Scan for the cell matching the given text and deliver its [x, y] coordinate at center. 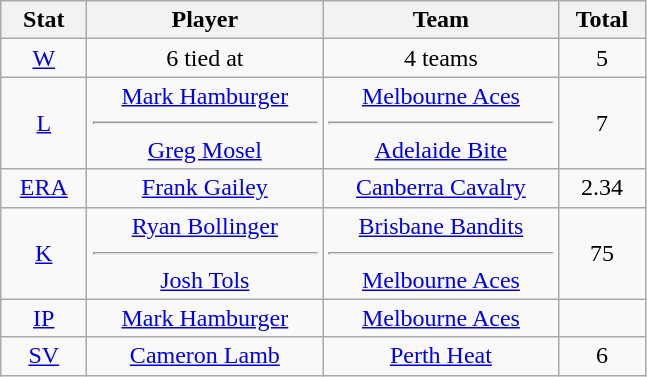
Ryan BollingerJosh Tols [205, 253]
Total [602, 20]
Team [441, 20]
2.34 [602, 188]
Mark HamburgerGreg Mosel [205, 123]
Frank Gailey [205, 188]
4 teams [441, 58]
Mark Hamburger [205, 318]
K [44, 253]
Canberra Cavalry [441, 188]
Perth Heat [441, 356]
6 [602, 356]
SV [44, 356]
5 [602, 58]
Stat [44, 20]
Player [205, 20]
7 [602, 123]
W [44, 58]
L [44, 123]
Brisbane BanditsMelbourne Aces [441, 253]
6 tied at [205, 58]
Melbourne Aces [441, 318]
IP [44, 318]
75 [602, 253]
Melbourne AcesAdelaide Bite [441, 123]
Cameron Lamb [205, 356]
ERA [44, 188]
